Determine the (X, Y) coordinate at the center of the cell enclosing the given text.  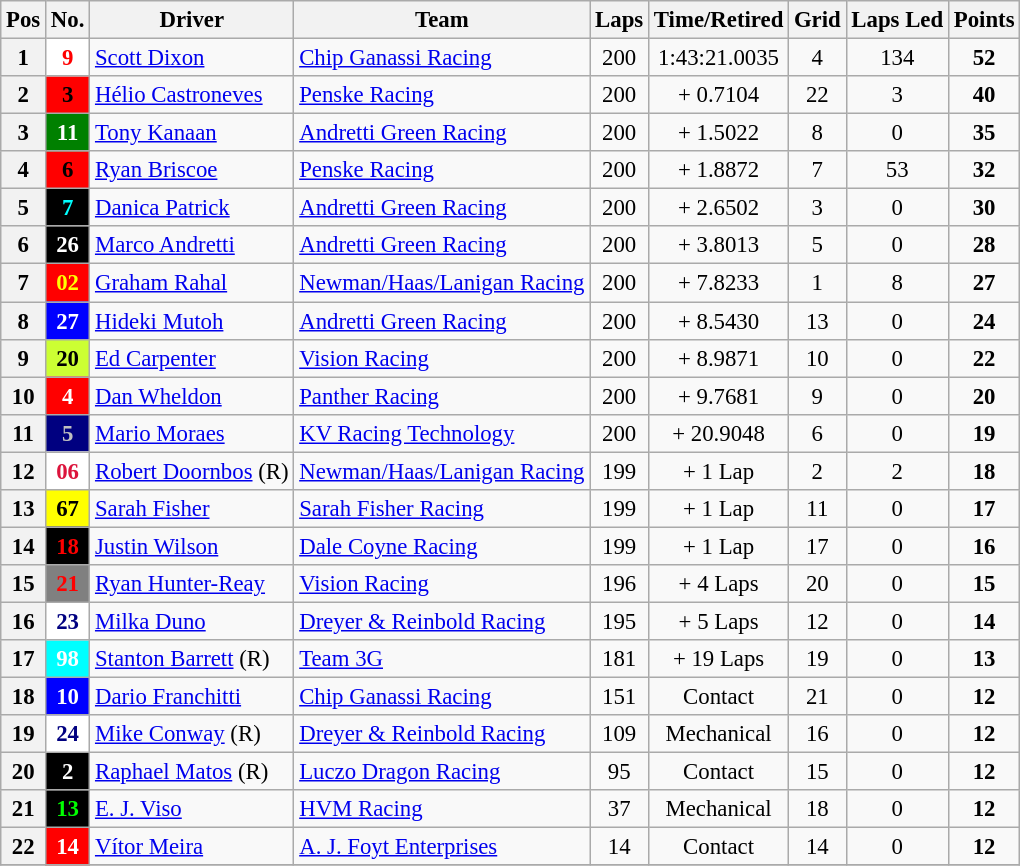
Justin Wilson (192, 546)
53 (897, 170)
No. (68, 20)
Tony Kanaan (192, 133)
Mario Moraes (192, 433)
Pos (24, 20)
1:43:21.0035 (719, 58)
HVM Racing (442, 809)
06 (68, 471)
Dario Franchitti (192, 697)
+ 3.8013 (719, 245)
40 (984, 95)
A. J. Foyt Enterprises (442, 847)
Scott Dixon (192, 58)
+ 1.5022 (719, 133)
95 (620, 772)
23 (68, 621)
109 (620, 734)
Robert Doornbos (R) (192, 471)
30 (984, 208)
26 (68, 245)
98 (68, 659)
Ryan Hunter-Reay (192, 584)
+ 0.7104 (719, 95)
Luczo Dragon Racing (442, 772)
Team 3G (442, 659)
E. J. Viso (192, 809)
+ 8.5430 (719, 321)
151 (620, 697)
+ 4 Laps (719, 584)
Vítor Meira (192, 847)
Danica Patrick (192, 208)
Laps Led (897, 20)
+ 2.6502 (719, 208)
+ 5 Laps (719, 621)
Time/Retired (719, 20)
Sarah Fisher (192, 509)
28 (984, 245)
37 (620, 809)
Driver (192, 20)
Points (984, 20)
Dan Wheldon (192, 396)
196 (620, 584)
Stanton Barrett (R) (192, 659)
Laps (620, 20)
KV Racing Technology (442, 433)
Ed Carpenter (192, 358)
+ 19 Laps (719, 659)
Milka Duno (192, 621)
Dale Coyne Racing (442, 546)
02 (68, 283)
Mike Conway (R) (192, 734)
Raphael Matos (R) (192, 772)
Marco Andretti (192, 245)
195 (620, 621)
32 (984, 170)
+ 1.8872 (719, 170)
+ 9.7681 (719, 396)
181 (620, 659)
52 (984, 58)
Grid (818, 20)
Ryan Briscoe (192, 170)
Panther Racing (442, 396)
Hideki Mutoh (192, 321)
134 (897, 58)
+ 8.9871 (719, 358)
Team (442, 20)
Sarah Fisher Racing (442, 509)
+ 20.9048 (719, 433)
Hélio Castroneves (192, 95)
Graham Rahal (192, 283)
67 (68, 509)
35 (984, 133)
+ 7.8233 (719, 283)
